Return the (X, Y) coordinate for the center point of the cell that contains the specified text.  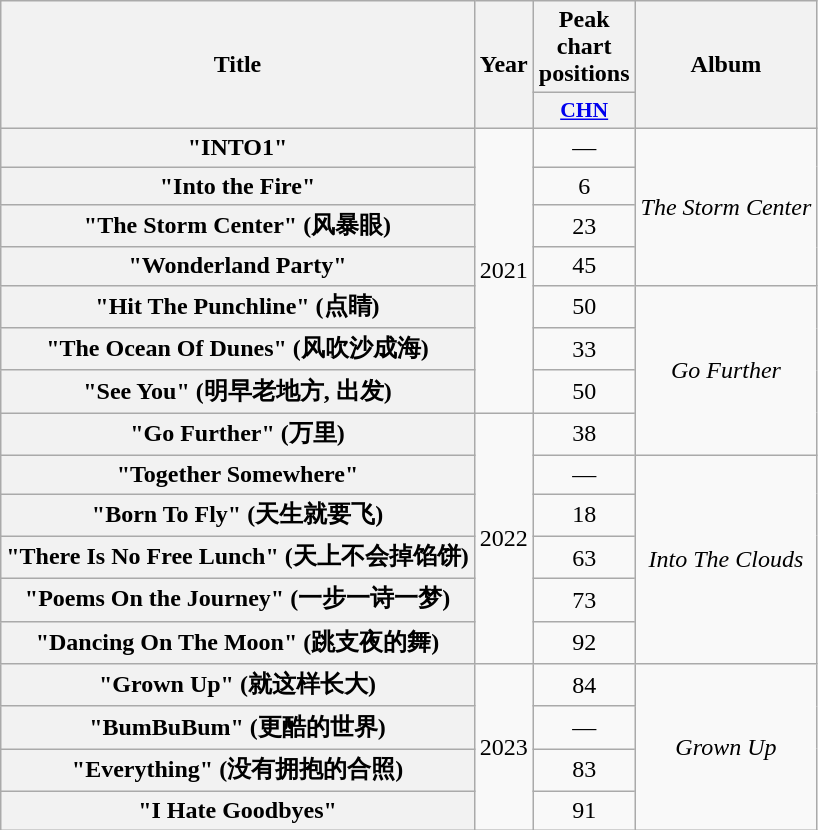
45 (584, 266)
Grown Up (726, 747)
83 (584, 770)
"See You" (明早老地方, 出发) (238, 392)
"BumBuBum" (更酷的世界) (238, 728)
Peak chart positions (584, 47)
"Grown Up" (就这样长大) (238, 686)
63 (584, 558)
Title (238, 65)
"INTO1" (238, 147)
"Born To Fly" (天生就要飞) (238, 516)
23 (584, 226)
"The Ocean Of Dunes" (风吹沙成海) (238, 350)
2023 (504, 747)
2022 (504, 538)
"Into the Fire" (238, 185)
"Wonderland Party" (238, 266)
"I Hate Goodbyes" (238, 810)
73 (584, 600)
Into The Clouds (726, 559)
"Poems On the Journey" (一步一诗一梦) (238, 600)
38 (584, 434)
"The Storm Center" (风暴眼) (238, 226)
Year (504, 65)
91 (584, 810)
"Together Somewhere" (238, 474)
"Everything" (没有拥抱的合照) (238, 770)
2021 (504, 270)
"Dancing On The Moon" (跳支夜的舞) (238, 642)
18 (584, 516)
84 (584, 686)
The Storm Center (726, 206)
CHN (584, 111)
92 (584, 642)
Go Further (726, 370)
33 (584, 350)
"There Is No Free Lunch" (天上不会掉馅饼) (238, 558)
Album (726, 65)
"Hit The Punchline" (点睛) (238, 306)
"Go Further" (万里) (238, 434)
6 (584, 185)
